Return the (x, y) coordinate for the center point of the cell that contains the specified text.  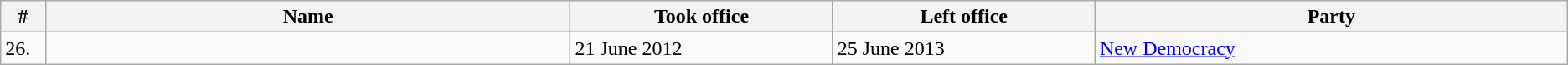
25 June 2013 (963, 48)
Left office (963, 17)
New Democracy (1331, 48)
Name (307, 17)
26. (23, 48)
Took office (702, 17)
21 June 2012 (702, 48)
# (23, 17)
Party (1331, 17)
